Return the [X, Y] coordinate for the center point of the cell that contains the specified text.  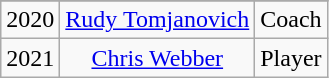
2021 [30, 58]
2020 [30, 20]
Chris Webber [158, 58]
Rudy Tomjanovich [158, 20]
Coach [291, 20]
Player [291, 58]
